Pinpoint the cell where the given text exists, returning its (X, Y) midpoint coordinate. 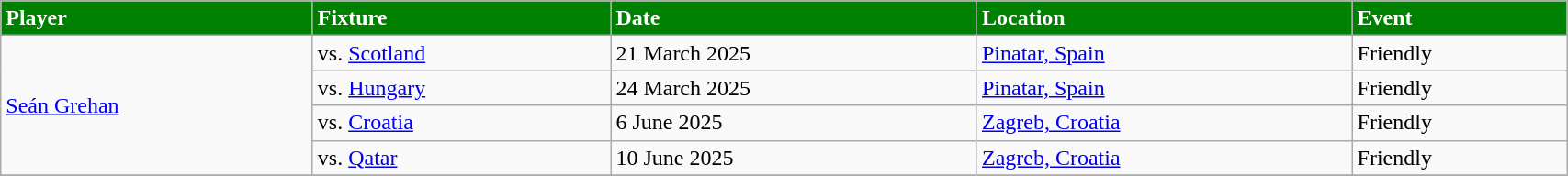
vs. Croatia (461, 123)
vs. Scotland (461, 53)
Location (1165, 18)
6 June 2025 (794, 123)
24 March 2025 (794, 88)
Fixture (461, 18)
Date (794, 18)
Player (157, 18)
10 June 2025 (794, 158)
Seán Grehan (157, 105)
vs. Qatar (461, 158)
vs. Hungary (461, 88)
21 March 2025 (794, 53)
Event (1460, 18)
